From the cell containing the given text, extract its center point as (x, y) coordinate. 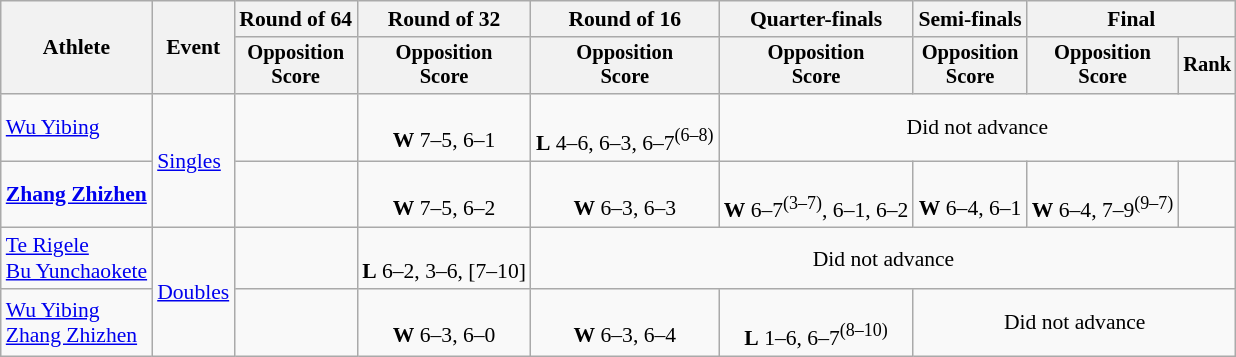
Te RigeleBu Yunchaokete (76, 258)
W 6–3, 6–3 (625, 194)
Wu Yibing (76, 128)
Final (1132, 19)
Round of 32 (444, 19)
W 6–4, 7–9(9–7) (1103, 194)
W 7–5, 6–2 (444, 194)
Event (193, 48)
Zhang Zhizhen (76, 194)
Semi-finals (970, 19)
Athlete (76, 48)
W 6–3, 6–4 (625, 322)
W 6–3, 6–0 (444, 322)
Round of 64 (296, 19)
W 6–7(3–7), 6–1, 6–2 (816, 194)
Round of 16 (625, 19)
L 1–6, 6–7(8–10) (816, 322)
L 4–6, 6–3, 6–7(6–8) (625, 128)
Quarter-finals (816, 19)
Doubles (193, 292)
Singles (193, 161)
L 6–2, 3–6, [7–10] (444, 258)
W 7–5, 6–1 (444, 128)
Wu YibingZhang Zhizhen (76, 322)
W 6–4, 6–1 (970, 194)
Rank (1207, 66)
